From the cell containing the given text, extract its center point as (X, Y) coordinate. 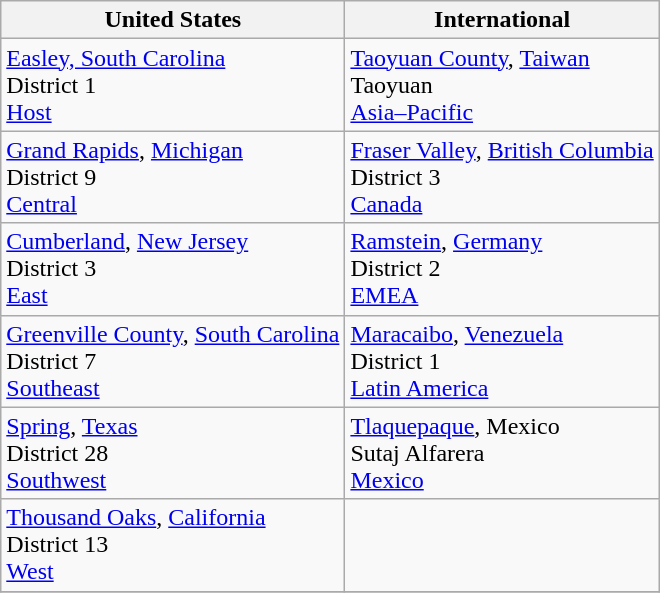
Easley, South CarolinaDistrict 1Host (173, 85)
International (502, 20)
Maracaibo, VenezuelaDistrict 1Latin America (502, 361)
Cumberland, New JerseyDistrict 3East (173, 269)
Ramstein, GermanyDistrict 2EMEA (502, 269)
Grand Rapids, MichiganDistrict 9Central (173, 177)
Spring, TexasDistrict 28Southwest (173, 453)
United States (173, 20)
Tlaquepaque, MexicoSutaj AlfareraMexico (502, 453)
Thousand Oaks, CaliforniaDistrict 13West (173, 545)
Taoyuan County, TaiwanTaoyuanAsia–Pacific (502, 85)
Greenville County, South CarolinaDistrict 7Southeast (173, 361)
Fraser Valley, British ColumbiaDistrict 3Canada (502, 177)
